Locate the cell with the specified text and output its [X, Y] center coordinate. 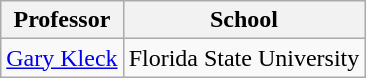
School [244, 20]
Gary Kleck [62, 58]
Florida State University [244, 58]
Professor [62, 20]
